From the cell containing the given text, extract its center point as [X, Y] coordinate. 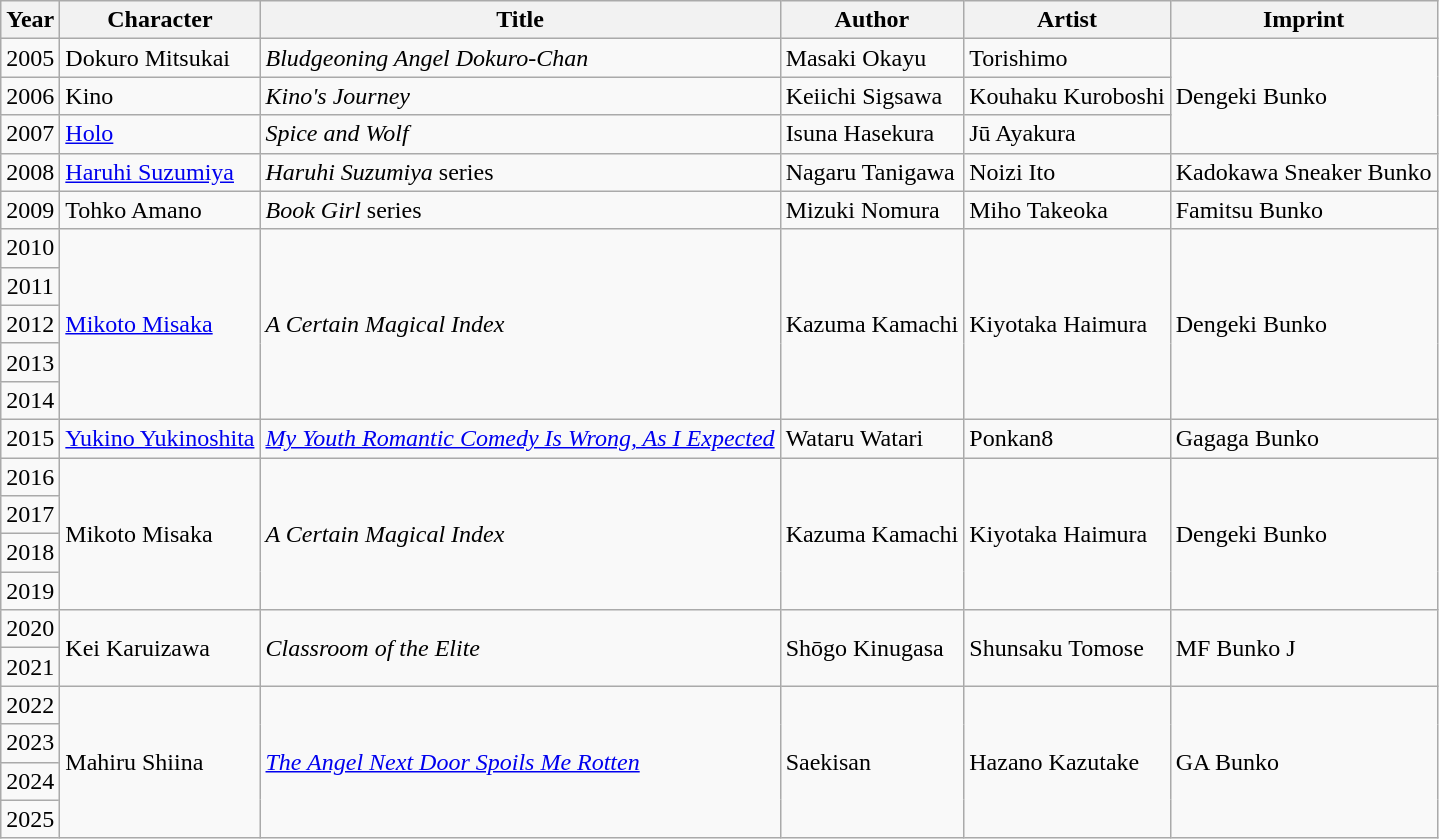
2020 [30, 629]
2015 [30, 438]
2021 [30, 667]
2014 [30, 400]
2019 [30, 591]
Mizuki Nomura [872, 210]
2017 [30, 515]
Jū Ayakura [1067, 134]
2022 [30, 705]
Torishimo [1067, 58]
Shōgo Kinugasa [872, 648]
Famitsu Bunko [1304, 210]
Holo [160, 134]
Imprint [1304, 20]
Kei Karuizawa [160, 648]
Saekisan [872, 762]
Title [520, 20]
Ponkan8 [1067, 438]
Year [30, 20]
Kadokawa Sneaker Bunko [1304, 172]
Kino's Journey [520, 96]
Tohko Amano [160, 210]
My Youth Romantic Comedy Is Wrong, As I Expected [520, 438]
Author [872, 20]
Haruhi Suzumiya series [520, 172]
Masaki Okayu [872, 58]
Character [160, 20]
2007 [30, 134]
Wataru Watari [872, 438]
2018 [30, 553]
The Angel Next Door Spoils Me Rotten [520, 762]
2012 [30, 324]
2025 [30, 819]
2006 [30, 96]
2005 [30, 58]
Shunsaku Tomose [1067, 648]
2023 [30, 743]
Nagaru Tanigawa [872, 172]
2013 [30, 362]
2011 [30, 286]
Gagaga Bunko [1304, 438]
2024 [30, 781]
GA Bunko [1304, 762]
Isuna Hasekura [872, 134]
2010 [30, 248]
Mahiru Shiina [160, 762]
2009 [30, 210]
Noizi Ito [1067, 172]
Spice and Wolf [520, 134]
Dokuro Mitsukai [160, 58]
2016 [30, 477]
Haruhi Suzumiya [160, 172]
Book Girl series [520, 210]
2008 [30, 172]
Keiichi Sigsawa [872, 96]
Yukino Yukinoshita [160, 438]
Miho Takeoka [1067, 210]
Artist [1067, 20]
Kouhaku Kuroboshi [1067, 96]
MF Bunko J [1304, 648]
Hazano Kazutake [1067, 762]
Kino [160, 96]
Bludgeoning Angel Dokuro-Chan [520, 58]
Classroom of the Elite [520, 648]
